Identify which cell holds the provided text, then report its [x, y] central coordinate. 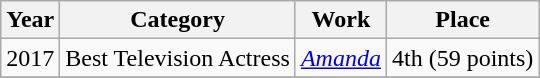
Amanda [340, 58]
Year [30, 20]
Category [178, 20]
2017 [30, 58]
Work [340, 20]
Best Television Actress [178, 58]
Place [462, 20]
4th (59 points) [462, 58]
